For the text-containing cell, return its midpoint in [X, Y] coordinate format. 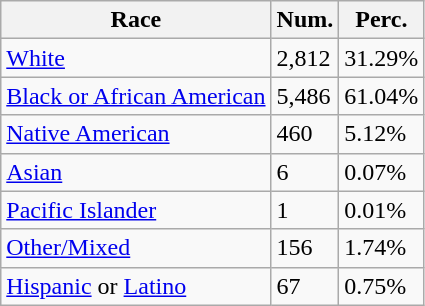
67 [305, 286]
Native American [136, 134]
6 [305, 172]
1.74% [382, 248]
Other/Mixed [136, 248]
2,812 [305, 58]
61.04% [382, 96]
0.07% [382, 172]
460 [305, 134]
Num. [305, 20]
Asian [136, 172]
31.29% [382, 58]
White [136, 58]
156 [305, 248]
0.01% [382, 210]
Perc. [382, 20]
Black or African American [136, 96]
Race [136, 20]
1 [305, 210]
0.75% [382, 286]
Pacific Islander [136, 210]
5,486 [305, 96]
Hispanic or Latino [136, 286]
5.12% [382, 134]
